Capture the cell that displays the provided text and extract its (X, Y) central coordinate. 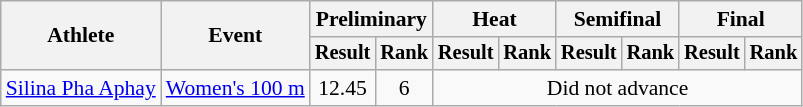
Final (740, 19)
Athlete (81, 36)
Did not advance (618, 88)
Women's 100 m (236, 88)
6 (404, 88)
Silina Pha Aphay (81, 88)
Preliminary (372, 19)
12.45 (343, 88)
Semifinal (618, 19)
Heat (494, 19)
Event (236, 36)
